Scan for the cell matching the given text and deliver its [X, Y] coordinate at center. 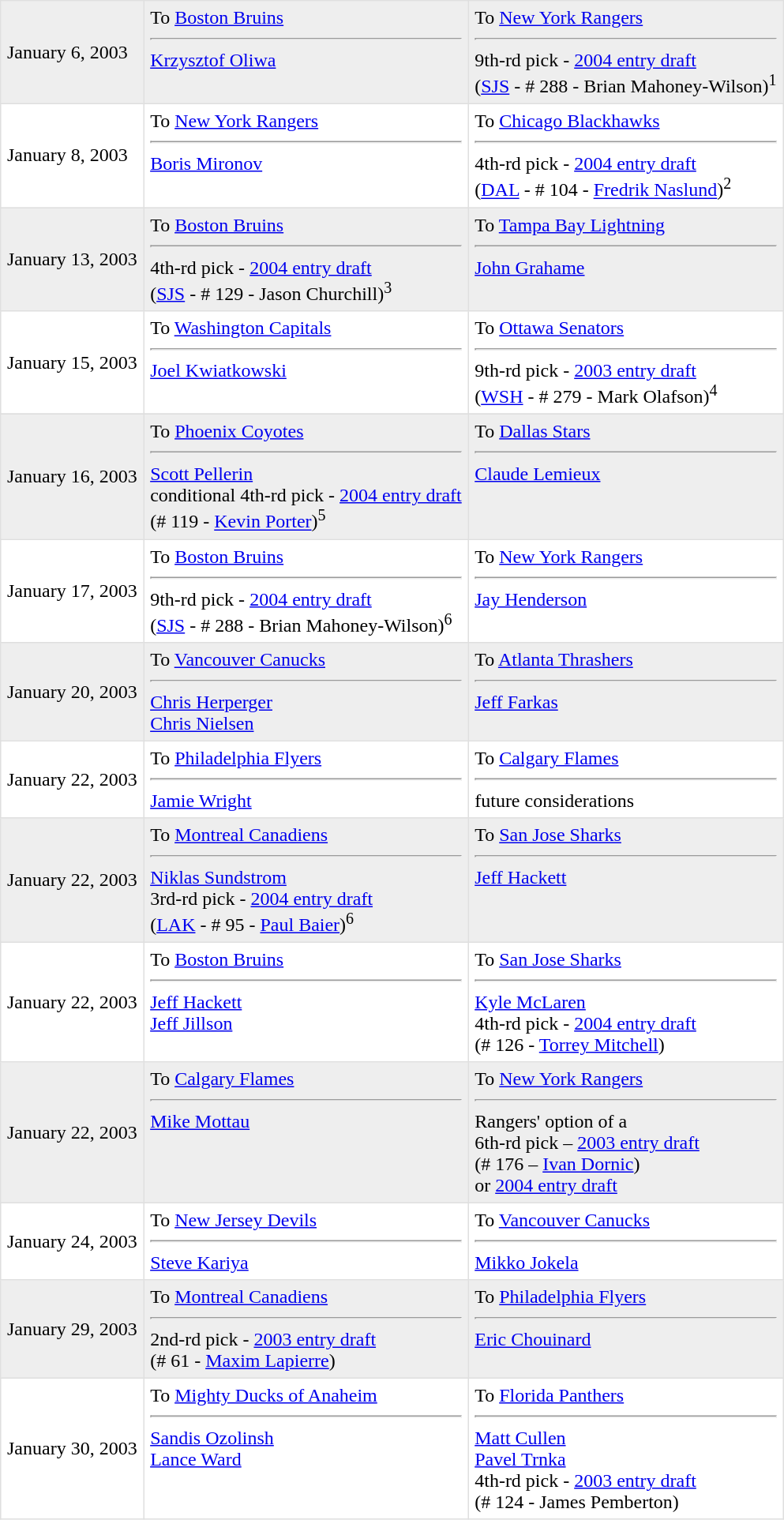
To Philadelphia Flyers Jamie Wright [306, 779]
To Chicago Blackhawks4th-rd pick - 2004 entry draft(DAL - # 104 - Fredrik Naslund)2 [625, 156]
To Calgary Flames future considerations [625, 779]
January 17, 2003 [73, 591]
To Tampa Bay LightningJohn Grahame [625, 259]
To Phoenix CoyotesScott Pellerinconditional 4th-rd pick - 2004 entry draft(# 119 - Kevin Porter)5 [306, 477]
To Calgary FlamesMike Mottau [306, 1132]
To Mighty Ducks of AnaheimSandis OzolinshLance Ward [306, 1449]
To Boston Bruins9th-rd pick - 2004 entry draft(SJS - # 288 - Brian Mahoney-Wilson)6 [306, 591]
To Montreal CanadiensNiklas Sundstrom3rd-rd pick - 2004 entry draft(LAK - # 95 - Paul Baier)6 [306, 880]
January 13, 2003 [73, 259]
January 29, 2003 [73, 1329]
January 15, 2003 [73, 363]
To San Jose SharksJeff Hackett [625, 880]
To New York Rangers9th-rd pick - 2004 entry draft(SJS - # 288 - Brian Mahoney-Wilson)1 [625, 52]
To New York RangersRangers' option of a6th-rd pick – 2003 entry draft(# 176 – Ivan Dornic)or 2004 entry draft [625, 1132]
January 30, 2003 [73, 1449]
To Boston BruinsJeff HackettJeff Jillson [306, 1003]
January 8, 2003 [73, 156]
To Dallas StarsClaude Lemieux [625, 477]
To Atlanta ThrashersJeff Farkas [625, 692]
To Vancouver Canucks Mikko Jokela [625, 1242]
To Montreal Canadiens2nd-rd pick - 2003 entry draft(# 61 - Maxim Lapierre) [306, 1329]
To San Jose SharksKyle McLaren4th-rd pick - 2004 entry draft(# 126 - Torrey Mitchell) [625, 1003]
To Florida PanthersMatt CullenPavel Trnka4th-rd pick - 2003 entry draft(# 124 - James Pemberton) [625, 1449]
To Ottawa Senators9th-rd pick - 2003 entry draft(WSH - # 279 - Mark Olafson)4 [625, 363]
To New York RangersBoris Mironov [306, 156]
January 20, 2003 [73, 692]
To Vancouver CanucksChris HerpergerChris Nielsen [306, 692]
To Philadelphia FlyersEric Chouinard [625, 1329]
January 24, 2003 [73, 1242]
January 6, 2003 [73, 52]
To Boston Bruins4th-rd pick - 2004 entry draft(SJS - # 129 - Jason Churchill)3 [306, 259]
To Boston BruinsKrzysztof Oliwa [306, 52]
To New Jersey Devils Steve Kariya [306, 1242]
To New York RangersJay Henderson [625, 591]
To Washington CapitalsJoel Kwiatkowski [306, 363]
January 16, 2003 [73, 477]
